Extract the [X, Y] coordinate from the center of the cell holding the provided text.  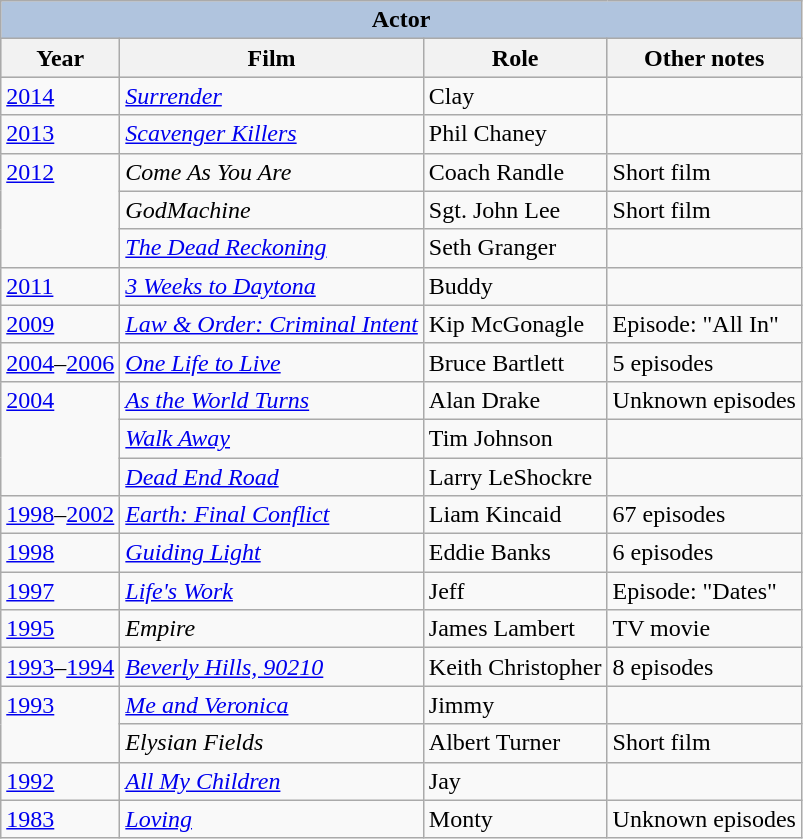
8 episodes [704, 667]
Eddie Banks [515, 553]
All My Children [272, 781]
1993 [60, 724]
Albert Turner [515, 743]
Earth: Final Conflict [272, 515]
2013 [60, 134]
Elysian Fields [272, 743]
Guiding Light [272, 553]
Alan Drake [515, 400]
Role [515, 58]
Clay [515, 96]
Other notes [704, 58]
Larry LeShockre [515, 477]
Come As You Are [272, 172]
The Dead Reckoning [272, 248]
Film [272, 58]
Walk Away [272, 438]
Surrender [272, 96]
Liam Kincaid [515, 515]
Beverly Hills, 90210 [272, 667]
2004–2006 [60, 362]
1997 [60, 591]
Tim Johnson [515, 438]
Phil Chaney [515, 134]
1983 [60, 819]
Actor [402, 20]
Loving [272, 819]
Dead End Road [272, 477]
TV movie [704, 629]
Me and Veronica [272, 705]
2004 [60, 438]
67 episodes [704, 515]
5 episodes [704, 362]
Law & Order: Criminal Intent [272, 324]
James Lambert [515, 629]
Coach Randle [515, 172]
Keith Christopher [515, 667]
1998 [60, 553]
2009 [60, 324]
Seth Granger [515, 248]
1995 [60, 629]
Bruce Bartlett [515, 362]
Episode: "All In" [704, 324]
1993–1994 [60, 667]
Buddy [515, 286]
Jeff [515, 591]
Episode: "Dates" [704, 591]
As the World Turns [272, 400]
Year [60, 58]
Empire [272, 629]
Scavenger Killers [272, 134]
Sgt. John Lee [515, 210]
1998–2002 [60, 515]
6 episodes [704, 553]
Kip McGonagle [515, 324]
One Life to Live [272, 362]
Jay [515, 781]
2012 [60, 210]
2014 [60, 96]
Monty [515, 819]
Life's Work [272, 591]
1992 [60, 781]
GodMachine [272, 210]
Jimmy [515, 705]
2011 [60, 286]
3 Weeks to Daytona [272, 286]
